Locate the cell with the specified text and output its (x, y) center coordinate. 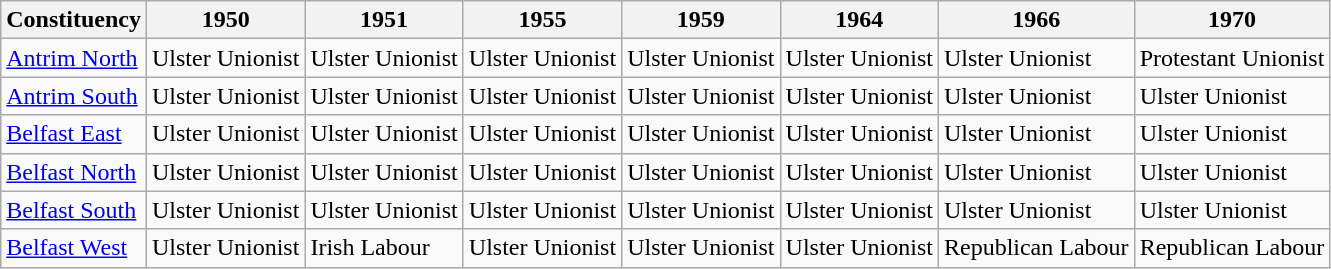
Belfast South (74, 210)
1950 (225, 20)
Irish Labour (384, 248)
Protestant Unionist (1232, 58)
1970 (1232, 20)
Antrim South (74, 96)
Belfast East (74, 134)
Antrim North (74, 58)
Constituency (74, 20)
1966 (1036, 20)
1964 (859, 20)
Belfast West (74, 248)
Belfast North (74, 172)
1951 (384, 20)
1955 (542, 20)
1959 (701, 20)
